Provide the [x, y] coordinate of the cell's center where the given text is located.  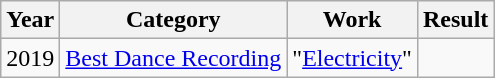
Result [455, 20]
Best Dance Recording [174, 58]
"Electricity" [352, 58]
Work [352, 20]
Year [30, 20]
2019 [30, 58]
Category [174, 20]
